Provide the [x, y] coordinate of the cell's center where the given text is located.  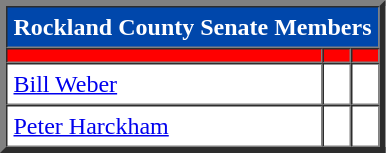
Bill Weber [164, 84]
Rockland County Senate Members [192, 27]
Peter Harckham [164, 126]
